Search for the cell housing the specified text and yield its (X, Y) center coordinate. 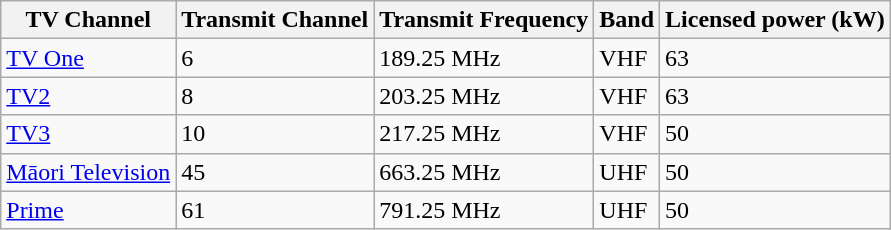
TV One (88, 58)
TV2 (88, 96)
45 (275, 172)
TV Channel (88, 20)
Band (627, 20)
663.25 MHz (484, 172)
Transmit Frequency (484, 20)
Transmit Channel (275, 20)
Prime (88, 210)
TV3 (88, 134)
217.25 MHz (484, 134)
Licensed power (kW) (776, 20)
189.25 MHz (484, 58)
61 (275, 210)
791.25 MHz (484, 210)
203.25 MHz (484, 96)
10 (275, 134)
8 (275, 96)
Māori Television (88, 172)
6 (275, 58)
